Pinpoint the cell where the given text exists, returning its (X, Y) midpoint coordinate. 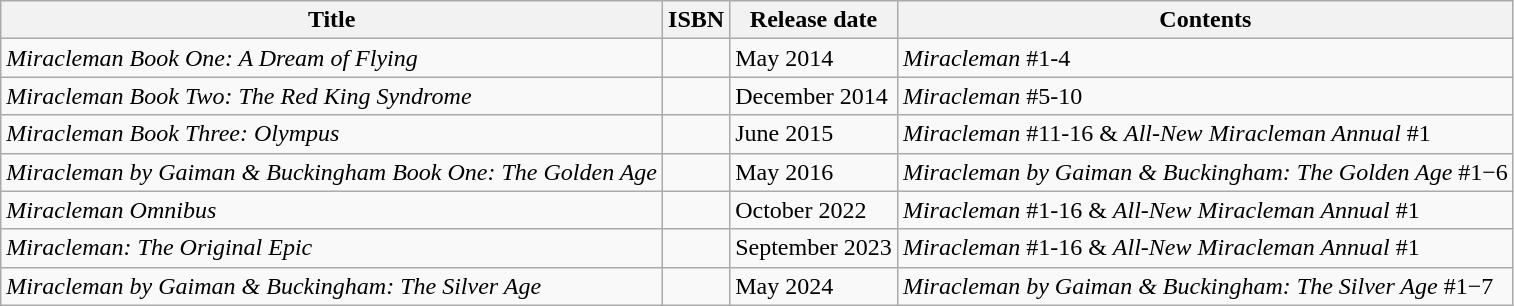
Miracleman Book One: A Dream of Flying (332, 58)
Contents (1205, 20)
Miracleman by Gaiman & Buckingham: The Silver Age (332, 286)
Release date (814, 20)
Miracleman by Gaiman & Buckingham Book One: The Golden Age (332, 172)
Title (332, 20)
Miracleman: The Original Epic (332, 248)
Miracleman #5-10 (1205, 96)
Miracleman Book Two: The Red King Syndrome (332, 96)
May 2014 (814, 58)
Miracleman by Gaiman & Buckingham: The Golden Age #1−6 (1205, 172)
Miracleman by Gaiman & Buckingham: The Silver Age #1−7 (1205, 286)
Miracleman #1-4 (1205, 58)
December 2014 (814, 96)
June 2015 (814, 134)
September 2023 (814, 248)
Miracleman Omnibus (332, 210)
Miracleman #11-16 & All-New Miracleman Annual #1 (1205, 134)
ISBN (696, 20)
May 2016 (814, 172)
October 2022 (814, 210)
May 2024 (814, 286)
Miracleman Book Three: Olympus (332, 134)
